Return the [x, y] coordinate for the center point of the cell that contains the specified text.  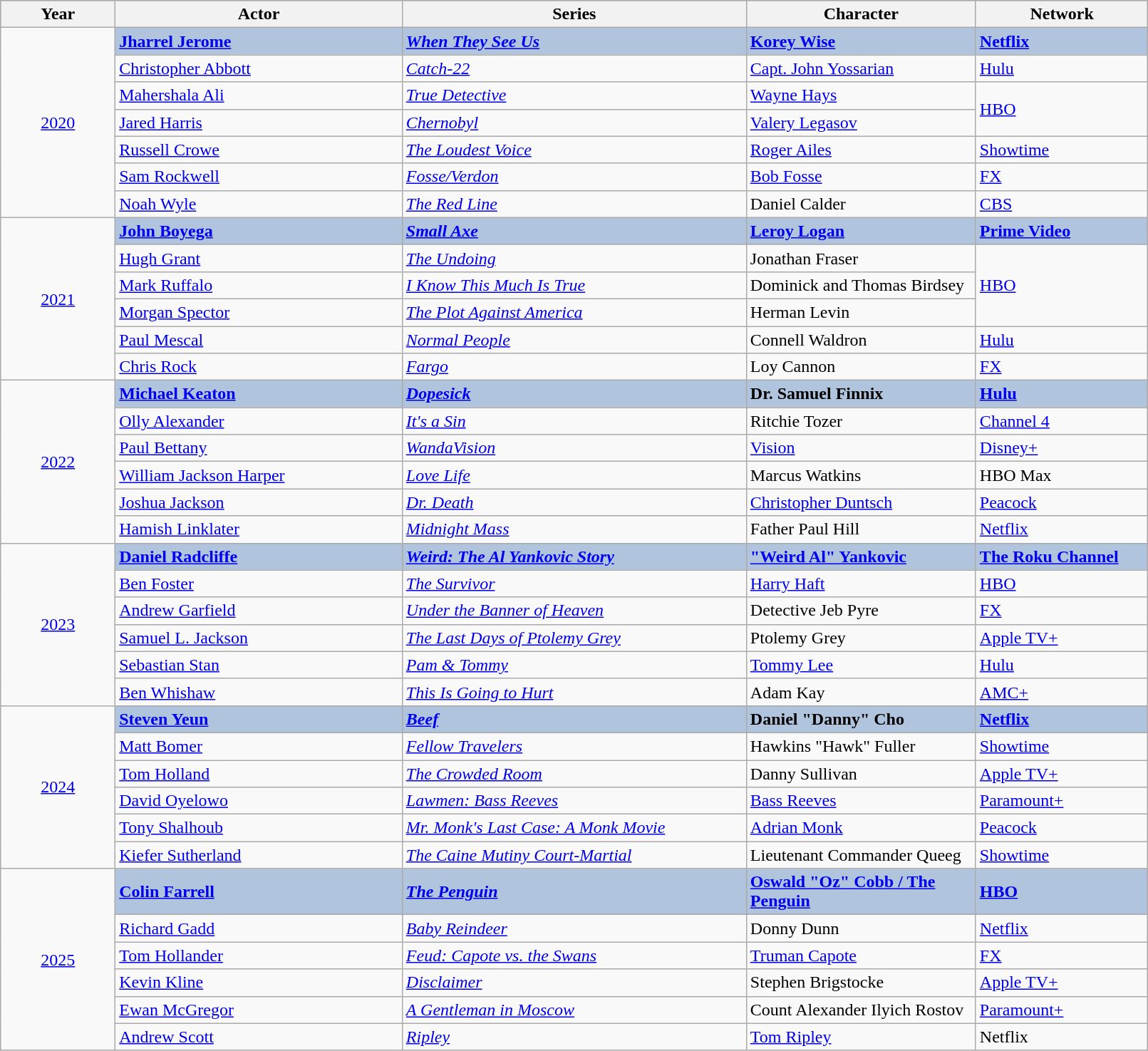
Tommy Lee [861, 665]
Adam Kay [861, 692]
This Is Going to Hurt [574, 692]
Under the Banner of Heaven [574, 611]
Sebastian Stan [259, 665]
Series [574, 14]
Stephen Brigstocke [861, 983]
Tony Shalhoub [259, 828]
Sam Rockwell [259, 177]
Fellow Travelers [574, 746]
Bob Fosse [861, 177]
The Caine Mutiny Court-Martial [574, 855]
Ewan McGregor [259, 1010]
Paul Bettany [259, 448]
Lawmen: Bass Reeves [574, 801]
Joshua Jackson [259, 502]
2023 [58, 624]
Andrew Scott [259, 1037]
Ben Whishaw [259, 692]
Small Axe [574, 231]
Beef [574, 719]
Prime Video [1062, 231]
Hamish Linklater [259, 529]
William Jackson Harper [259, 475]
Danny Sullivan [861, 773]
Baby Reindeer [574, 928]
Channel 4 [1062, 421]
HBO Max [1062, 475]
Midnight Mass [574, 529]
The Roku Channel [1062, 556]
Christopher Duntsch [861, 502]
Bass Reeves [861, 801]
Ripley [574, 1037]
Ben Foster [259, 584]
Connell Waldron [861, 340]
Vision [861, 448]
Jharrel Jerome [259, 41]
Jared Harris [259, 123]
Weird: The Al Yankovic Story [574, 556]
David Oyelowo [259, 801]
Kevin Kline [259, 983]
AMC+ [1062, 692]
Christopher Abbott [259, 68]
Herman Levin [861, 312]
Harry Haft [861, 584]
I Know This Much Is True [574, 285]
Dr. Samuel Finnix [861, 394]
Tom Ripley [861, 1037]
Dopesick [574, 394]
John Boyega [259, 231]
Pam & Tommy [574, 665]
Donny Dunn [861, 928]
When They See Us [574, 41]
Paul Mescal [259, 340]
Matt Bomer [259, 746]
Jonathan Fraser [861, 258]
Fargo [574, 367]
Andrew Garfield [259, 611]
The Undoing [574, 258]
Samuel L. Jackson [259, 638]
Roger Ailes [861, 150]
Tom Holland [259, 773]
Mahershala Ali [259, 95]
The Survivor [574, 584]
Hawkins "Hawk" Fuller [861, 746]
Capt. John Yossarian [861, 68]
Tom Hollander [259, 956]
The Loudest Voice [574, 150]
Colin Farrell [259, 892]
Loy Cannon [861, 367]
A Gentleman in Moscow [574, 1010]
"Weird Al" Yankovic [861, 556]
2021 [58, 299]
Kiefer Sutherland [259, 855]
Oswald "Oz" Cobb / The Penguin [861, 892]
It's a Sin [574, 421]
Father Paul Hill [861, 529]
Russell Crowe [259, 150]
Feud: Capote vs. the Swans [574, 956]
Detective Jeb Pyre [861, 611]
Count Alexander Ilyich Rostov [861, 1010]
Marcus Watkins [861, 475]
Hugh Grant [259, 258]
The Plot Against America [574, 312]
The Last Days of Ptolemy Grey [574, 638]
Ritchie Tozer [861, 421]
2020 [58, 123]
Leroy Logan [861, 231]
Richard Gadd [259, 928]
Michael Keaton [259, 394]
Mr. Monk's Last Case: A Monk Movie [574, 828]
Korey Wise [861, 41]
2025 [58, 959]
Daniel "Danny" Cho [861, 719]
The Penguin [574, 892]
Fosse/Verdon [574, 177]
Actor [259, 14]
Wayne Hays [861, 95]
Mark Ruffalo [259, 285]
Steven Yeun [259, 719]
Year [58, 14]
Lieutenant Commander Queeg [861, 855]
Ptolemy Grey [861, 638]
Chernobyl [574, 123]
Network [1062, 14]
Chris Rock [259, 367]
2024 [58, 787]
Noah Wyle [259, 204]
True Detective [574, 95]
Character [861, 14]
Valery Legasov [861, 123]
WandaVision [574, 448]
Dominick and Thomas Birdsey [861, 285]
CBS [1062, 204]
Catch-22 [574, 68]
Disney+ [1062, 448]
Dr. Death [574, 502]
Daniel Radcliffe [259, 556]
Love Life [574, 475]
The Red Line [574, 204]
Olly Alexander [259, 421]
Daniel Calder [861, 204]
The Crowded Room [574, 773]
2022 [58, 462]
Morgan Spector [259, 312]
Adrian Monk [861, 828]
Normal People [574, 340]
Truman Capote [861, 956]
Disclaimer [574, 983]
